Search for the cell housing the specified text and yield its [x, y] center coordinate. 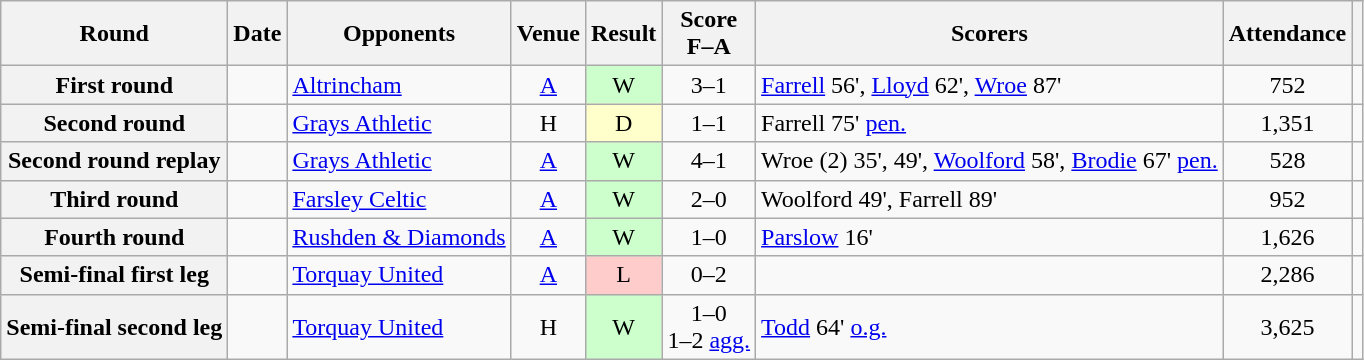
Altrincham [399, 85]
1–0 [709, 237]
Todd 64' o.g. [990, 326]
1–01–2 agg. [709, 326]
L [623, 275]
1–1 [709, 123]
1,351 [1287, 123]
ScoreF–A [709, 34]
0–2 [709, 275]
Attendance [1287, 34]
Farsley Celtic [399, 199]
D [623, 123]
Scorers [990, 34]
4–1 [709, 161]
Second round [114, 123]
2,286 [1287, 275]
752 [1287, 85]
Third round [114, 199]
Result [623, 34]
528 [1287, 161]
3–1 [709, 85]
First round [114, 85]
2–0 [709, 199]
Semi-final second leg [114, 326]
Venue [548, 34]
Round [114, 34]
Second round replay [114, 161]
Date [258, 34]
Parslow 16' [990, 237]
Semi-final first leg [114, 275]
952 [1287, 199]
3,625 [1287, 326]
Woolford 49', Farrell 89' [990, 199]
1,626 [1287, 237]
Farrell 56', Lloyd 62', Wroe 87' [990, 85]
Opponents [399, 34]
Wroe (2) 35', 49', Woolford 58', Brodie 67' pen. [990, 161]
Rushden & Diamonds [399, 237]
Fourth round [114, 237]
Farrell 75' pen. [990, 123]
